Provide the [x, y] coordinate of the cell's center where the given text is located.  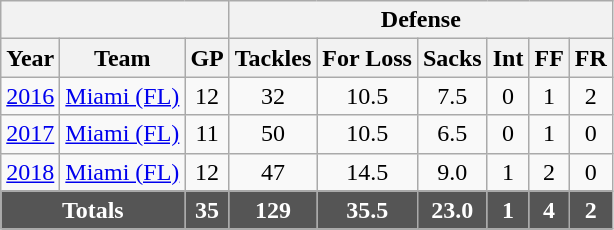
23.0 [452, 210]
Totals [93, 210]
2016 [30, 96]
14.5 [368, 172]
7.5 [452, 96]
11 [207, 134]
35.5 [368, 210]
Team [122, 58]
GP [207, 58]
4 [549, 210]
129 [273, 210]
47 [273, 172]
Int [508, 58]
Defense [420, 20]
Sacks [452, 58]
9.0 [452, 172]
Tackles [273, 58]
Year [30, 58]
32 [273, 96]
2018 [30, 172]
50 [273, 134]
6.5 [452, 134]
2017 [30, 134]
FF [549, 58]
35 [207, 210]
For Loss [368, 58]
FR [590, 58]
